Pinpoint the cell where the given text exists, returning its (X, Y) midpoint coordinate. 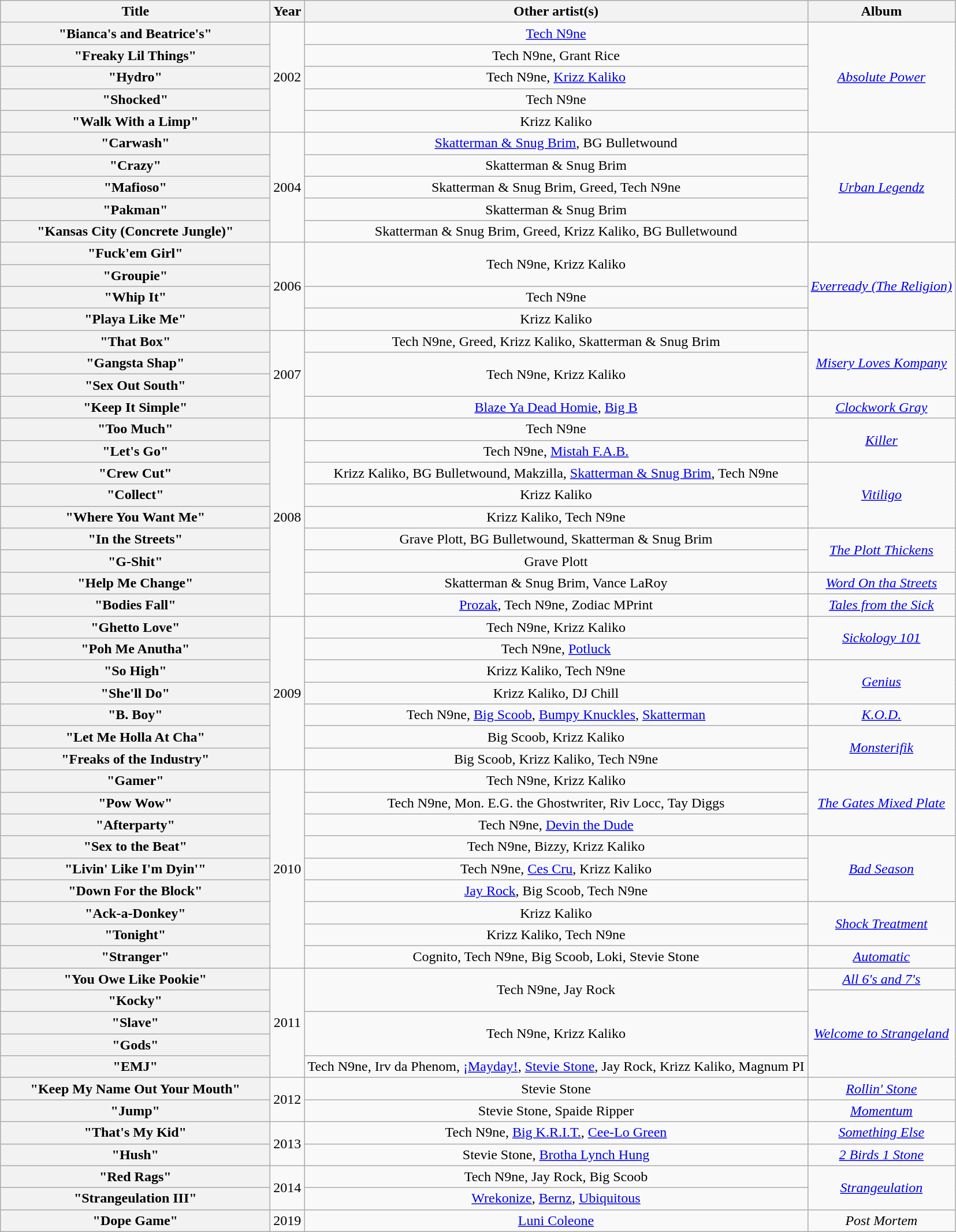
Jay Rock, Big Scoob, Tech N9ne (556, 891)
2014 (288, 1188)
Tech N9ne, Greed, Krizz Kaliko, Skatterman & Snug Brim (556, 341)
Tech N9ne, Irv da Phenom, ¡Mayday!, Stevie Stone, Jay Rock, Krizz Kaliko, Magnum PI (556, 1067)
Tech N9ne, Big K.R.I.T., Cee-Lo Green (556, 1133)
Krizz Kaliko, BG Bulletwound, Makzilla, Skatterman & Snug Brim, Tech N9ne (556, 473)
Krizz Kaliko, DJ Chill (556, 693)
Strangeulation (881, 1188)
Title (135, 12)
"Pow Wow" (135, 803)
Tech N9ne, Ces Cru, Krizz Kaliko (556, 869)
Word On tha Streets (881, 583)
"Jump" (135, 1111)
Year (288, 12)
Post Mortem (881, 1220)
Album (881, 12)
Stevie Stone, Spaide Ripper (556, 1111)
"Bodies Fall" (135, 605)
"Freaky Lil Things" (135, 55)
"Hush" (135, 1155)
2004 (288, 187)
Big Scoob, Krizz Kaliko, Tech N9ne (556, 759)
Luni Coleone (556, 1220)
Urban Legendz (881, 187)
Skatterman & Snug Brim, Greed, Tech N9ne (556, 187)
"Carwash" (135, 143)
"Strangeulation III" (135, 1198)
"Dope Game" (135, 1220)
2011 (288, 1023)
Tech N9ne, Bizzy, Krizz Kaliko (556, 847)
Bad Season (881, 869)
"In the Streets" (135, 539)
"Gangsta Shap" (135, 363)
Momentum (881, 1111)
"Playa Like Me" (135, 319)
Skatterman & Snug Brim, Vance LaRoy (556, 583)
Tech N9ne, Jay Rock (556, 990)
Skatterman & Snug Brim, BG Bulletwound (556, 143)
"Slave" (135, 1023)
"Sex Out South" (135, 385)
"Kocky" (135, 1001)
"That Box" (135, 341)
2010 (288, 869)
"Mafioso" (135, 187)
Tales from the Sick (881, 605)
Tech N9ne, Mistah F.A.B. (556, 451)
"Fuck'em Girl" (135, 253)
Misery Loves Kompany (881, 363)
Automatic (881, 956)
Monsterifik (881, 748)
2002 (288, 77)
"Kansas City (Concrete Jungle)" (135, 231)
2019 (288, 1220)
Big Scoob, Krizz Kaliko (556, 737)
"Red Rags" (135, 1177)
"Sex to the Beat" (135, 847)
"Afterparty" (135, 825)
Tech N9ne, Big Scoob, Bumpy Knuckles, Skatterman (556, 715)
"Gamer" (135, 781)
Everready (The Religion) (881, 286)
"Let's Go" (135, 451)
Rollin' Stone (881, 1089)
Vitiligo (881, 495)
"Walk With a Limp" (135, 121)
"Keep It Simple" (135, 407)
Tech N9ne, Potluck (556, 649)
"Ghetto Love" (135, 627)
"Too Much" (135, 429)
"Bianca's and Beatrice's" (135, 34)
"Tonight" (135, 935)
"Pakman" (135, 209)
"EMJ" (135, 1067)
Skatterman & Snug Brim, Greed, Krizz Kaliko, BG Bulletwound (556, 231)
"You Owe Like Pookie" (135, 979)
Stevie Stone, Brotha Lynch Hung (556, 1155)
"Livin' Like I'm Dyin'" (135, 869)
2012 (288, 1100)
"Shocked" (135, 99)
Something Else (881, 1133)
2007 (288, 374)
K.O.D. (881, 715)
Killer (881, 440)
"Freaks of the Industry" (135, 759)
"Where You Want Me" (135, 517)
Stevie Stone (556, 1089)
"Whip It" (135, 297)
"Hydro" (135, 77)
"Ack-a-Donkey" (135, 913)
"Stranger" (135, 956)
Cognito, Tech N9ne, Big Scoob, Loki, Stevie Stone (556, 956)
"Poh Me Anutha" (135, 649)
"That's My Kid" (135, 1133)
Grave Plott, BG Bulletwound, Skatterman & Snug Brim (556, 539)
Wrekonize, Bernz, Ubiquitous (556, 1198)
Tech N9ne, Mon. E.G. the Ghostwriter, Riv Locc, Tay Diggs (556, 803)
Sickology 101 (881, 638)
All 6's and 7's (881, 979)
Blaze Ya Dead Homie, Big B (556, 407)
Clockwork Gray (881, 407)
"Crazy" (135, 165)
"Crew Cut" (135, 473)
2008 (288, 518)
"So High" (135, 671)
"G-Shit" (135, 561)
Grave Plott (556, 561)
The Plott Thickens (881, 550)
2009 (288, 693)
Welcome to Strangeland (881, 1034)
"Collect" (135, 495)
2013 (288, 1144)
"Down For the Block" (135, 891)
2 Birds 1 Stone (881, 1155)
"Groupie" (135, 276)
Shock Treatment (881, 924)
"Keep My Name Out Your Mouth" (135, 1089)
"Let Me Holla At Cha" (135, 737)
Absolute Power (881, 77)
Genius (881, 682)
2006 (288, 286)
"Gods" (135, 1045)
"B. Boy" (135, 715)
"Help Me Change" (135, 583)
Prozak, Tech N9ne, Zodiac MPrint (556, 605)
Tech N9ne, Grant Rice (556, 55)
Tech N9ne, Devin the Dude (556, 825)
"She'll Do" (135, 693)
Other artist(s) (556, 12)
Tech N9ne, Jay Rock, Big Scoob (556, 1177)
The Gates Mixed Plate (881, 803)
